For the text-containing cell, return its midpoint in [x, y] coordinate format. 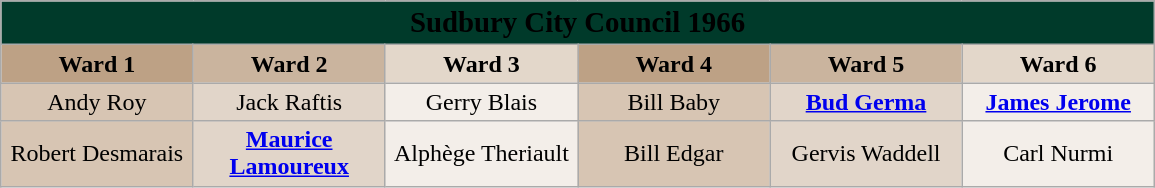
Bill Edgar [674, 154]
James Jerome [1058, 102]
Ward 3 [481, 64]
Alphège Theriault [481, 154]
Ward 5 [866, 64]
Bill Baby [674, 102]
Robert Desmarais [97, 154]
Carl Nurmi [1058, 154]
Gervis Waddell [866, 154]
Gerry Blais [481, 102]
Bud Germa [866, 102]
Ward 4 [674, 64]
Jack Raftis [289, 102]
Ward 1 [97, 64]
Ward 2 [289, 64]
Sudbury City Council 1966 [578, 23]
Andy Roy [97, 102]
Ward 6 [1058, 64]
Maurice Lamoureux [289, 154]
